Pinpoint the cell where the given text exists, returning its (x, y) midpoint coordinate. 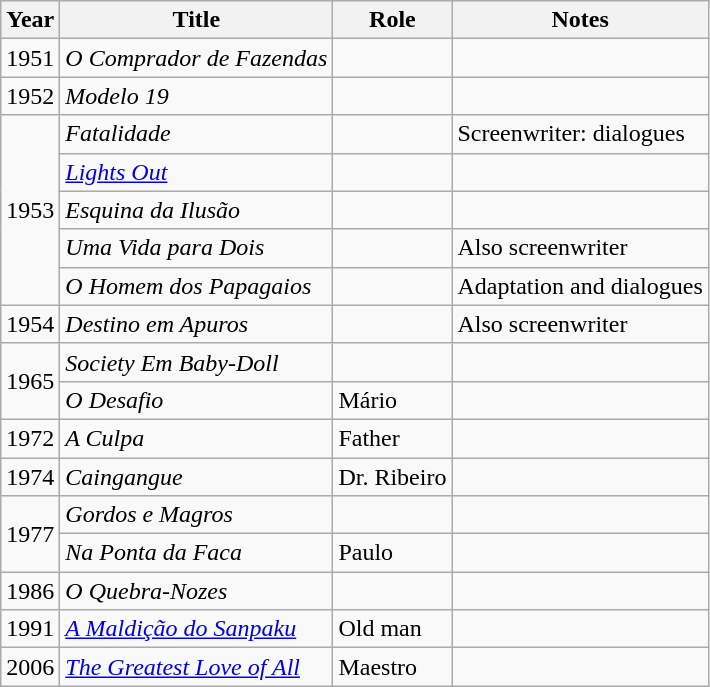
1952 (30, 96)
1972 (30, 438)
1974 (30, 477)
A Maldição do Sanpaku (196, 629)
1953 (30, 210)
Old man (392, 629)
1977 (30, 534)
O Quebra-Nozes (196, 591)
Caingangue (196, 477)
Modelo 19 (196, 96)
O Homem dos Papagaios (196, 286)
1954 (30, 324)
Maestro (392, 667)
2006 (30, 667)
O Desafio (196, 400)
Father (392, 438)
Uma Vida para Dois (196, 248)
1991 (30, 629)
1986 (30, 591)
Destino em Apuros (196, 324)
Role (392, 20)
Year (30, 20)
Esquina da Ilusão (196, 210)
O Comprador de Fazendas (196, 58)
Fatalidade (196, 134)
Na Ponta da Faca (196, 553)
Society Em Baby-Doll (196, 362)
Screenwriter: dialogues (580, 134)
Dr. Ribeiro (392, 477)
Gordos e Magros (196, 515)
Mário (392, 400)
Paulo (392, 553)
Adaptation and dialogues (580, 286)
Notes (580, 20)
The Greatest Love of All (196, 667)
Title (196, 20)
1951 (30, 58)
Lights Out (196, 172)
A Culpa (196, 438)
1965 (30, 381)
